Determine the (x, y) coordinate at the center of the cell enclosing the given text.  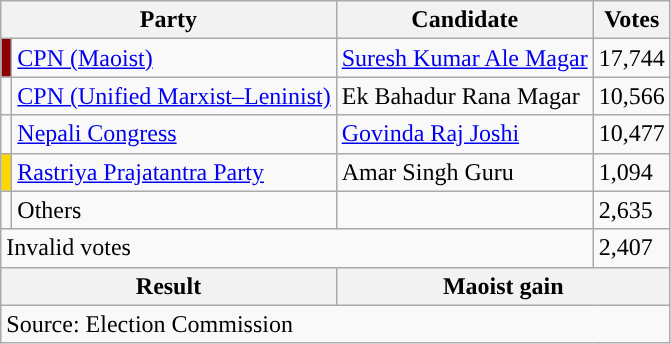
10,477 (632, 134)
Party (168, 20)
Votes (632, 20)
Suresh Kumar Ale Magar (464, 58)
Nepali Congress (174, 134)
Invalid votes (297, 248)
Govinda Raj Joshi (464, 134)
CPN (Maoist) (174, 58)
17,744 (632, 58)
Others (174, 210)
Rastriya Prajatantra Party (174, 172)
Result (168, 286)
2,407 (632, 248)
2,635 (632, 210)
CPN (Unified Marxist–Leninist) (174, 96)
1,094 (632, 172)
10,566 (632, 96)
Candidate (464, 20)
Amar Singh Guru (464, 172)
Source: Election Commission (336, 324)
Maoist gain (503, 286)
Ek Bahadur Rana Magar (464, 96)
